Scan for the cell matching the given text and deliver its [x, y] coordinate at center. 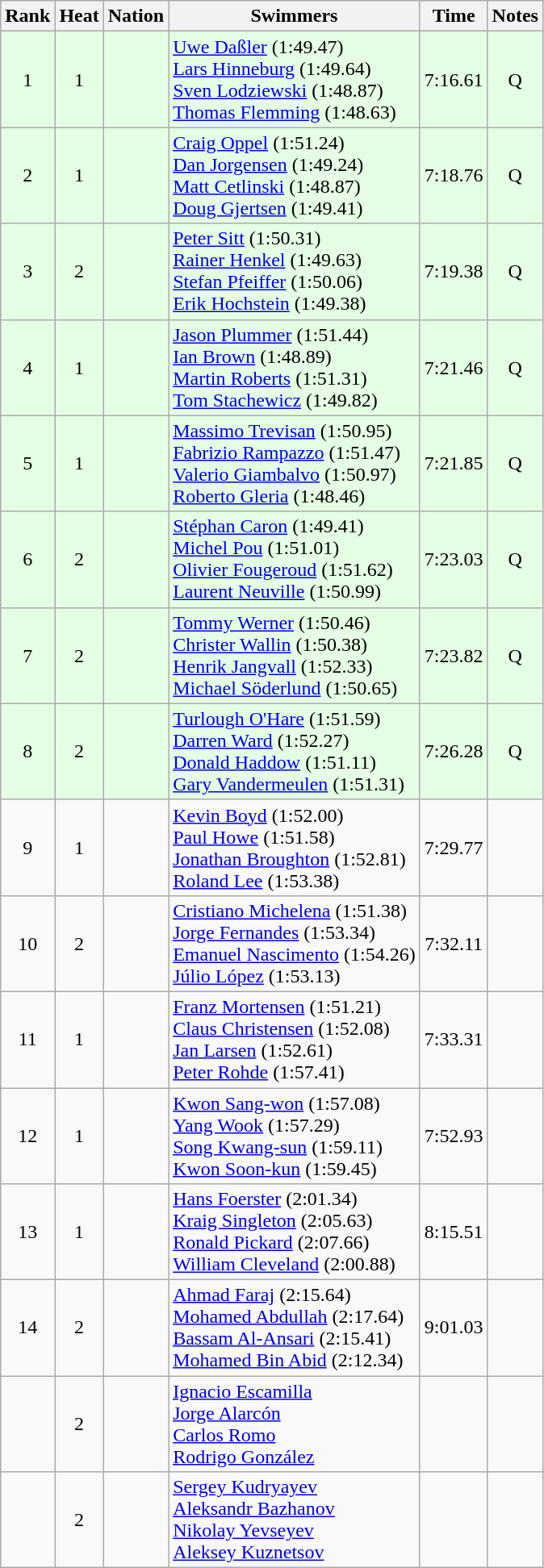
13 [27, 1232]
Nation [136, 16]
Hans Foerster (2:01.34)Kraig Singleton (2:05.63)Ronald Pickard (2:07.66)William Cleveland (2:00.88) [295, 1232]
7:21.85 [454, 463]
7:29.77 [454, 847]
5 [27, 463]
9 [27, 847]
Time [454, 16]
7:19.38 [454, 271]
Cristiano Michelena (1:51.38)Jorge Fernandes (1:53.34)Emanuel Nascimento (1:54.26)Júlio López (1:53.13) [295, 944]
7:21.46 [454, 368]
3 [27, 271]
11 [27, 1039]
Kevin Boyd (1:52.00)Paul Howe (1:51.58)Jonathan Broughton (1:52.81)Roland Lee (1:53.38) [295, 847]
Rank [27, 16]
Uwe Daßler (1:49.47)Lars Hinneburg (1:49.64)Sven Lodziewski (1:48.87)Thomas Flemming (1:48.63) [295, 79]
7:23.03 [454, 560]
Jason Plummer (1:51.44)Ian Brown (1:48.89)Martin Roberts (1:51.31)Tom Stachewicz (1:49.82) [295, 368]
7:16.61 [454, 79]
Turlough O'Hare (1:51.59)Darren Ward (1:52.27)Donald Haddow (1:51.11)Gary Vandermeulen (1:51.31) [295, 752]
Massimo Trevisan (1:50.95)Fabrizio Rampazzo (1:51.47)Valerio Giambalvo (1:50.97)Roberto Gleria (1:48.46) [295, 463]
7:23.82 [454, 655]
Ignacio EscamillaJorge AlarcónCarlos RomoRodrigo González [295, 1424]
8 [27, 752]
Peter Sitt (1:50.31)Rainer Henkel (1:49.63)Stefan Pfeiffer (1:50.06)Erik Hochstein (1:49.38) [295, 271]
Franz Mortensen (1:51.21)Claus Christensen (1:52.08)Jan Larsen (1:52.61)Peter Rohde (1:57.41) [295, 1039]
Ahmad Faraj (2:15.64)Mohamed Abdullah (2:17.64)Bassam Al-Ansari (2:15.41)Mohamed Bin Abid (2:12.34) [295, 1328]
Tommy Werner (1:50.46)Christer Wallin (1:50.38)Henrik Jangvall (1:52.33)Michael Söderlund (1:50.65) [295, 655]
7:52.93 [454, 1136]
10 [27, 944]
Swimmers [295, 16]
12 [27, 1136]
9:01.03 [454, 1328]
Heat [79, 16]
6 [27, 560]
4 [27, 368]
14 [27, 1328]
Kwon Sang-won (1:57.08)Yang Wook (1:57.29)Song Kwang-sun (1:59.11)Kwon Soon-kun (1:59.45) [295, 1136]
7:33.31 [454, 1039]
Sergey KudryayevAleksandr BazhanovNikolay YevseyevAleksey Kuznetsov [295, 1520]
Craig Oppel (1:51.24)Dan Jorgensen (1:49.24)Matt Cetlinski (1:48.87)Doug Gjertsen (1:49.41) [295, 176]
7:18.76 [454, 176]
Stéphan Caron (1:49.41)Michel Pou (1:51.01)Olivier Fougeroud (1:51.62)Laurent Neuville (1:50.99) [295, 560]
7:32.11 [454, 944]
7 [27, 655]
Notes [515, 16]
8:15.51 [454, 1232]
7:26.28 [454, 752]
